Provide the (x, y) coordinate of the cell's center where the given text is located.  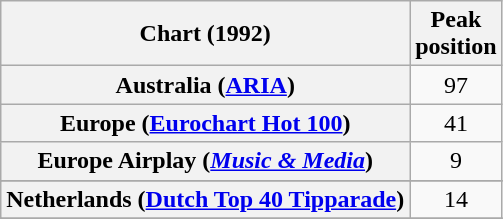
14 (456, 199)
Australia (ARIA) (206, 85)
Chart (1992) (206, 34)
Europe Airplay (Music & Media) (206, 161)
41 (456, 123)
Netherlands (Dutch Top 40 Tipparade) (206, 199)
97 (456, 85)
Peakposition (456, 34)
9 (456, 161)
Europe (Eurochart Hot 100) (206, 123)
